Extract the (x, y) coordinate from the center of the cell holding the provided text.  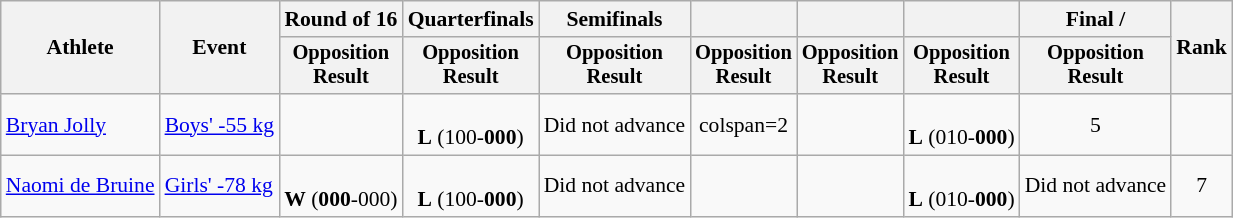
Event (220, 48)
W (000-000) (340, 186)
Semifinals (615, 19)
Boys' -55 kg (220, 124)
Athlete (80, 48)
Girls' -78 kg (220, 186)
Quarterfinals (471, 19)
7 (1202, 186)
Round of 16 (340, 19)
Rank (1202, 48)
5 (1096, 124)
colspan=2 (744, 124)
Final / (1096, 19)
Naomi de Bruine (80, 186)
Bryan Jolly (80, 124)
